Return the (X, Y) coordinate for the center point of the cell that contains the specified text.  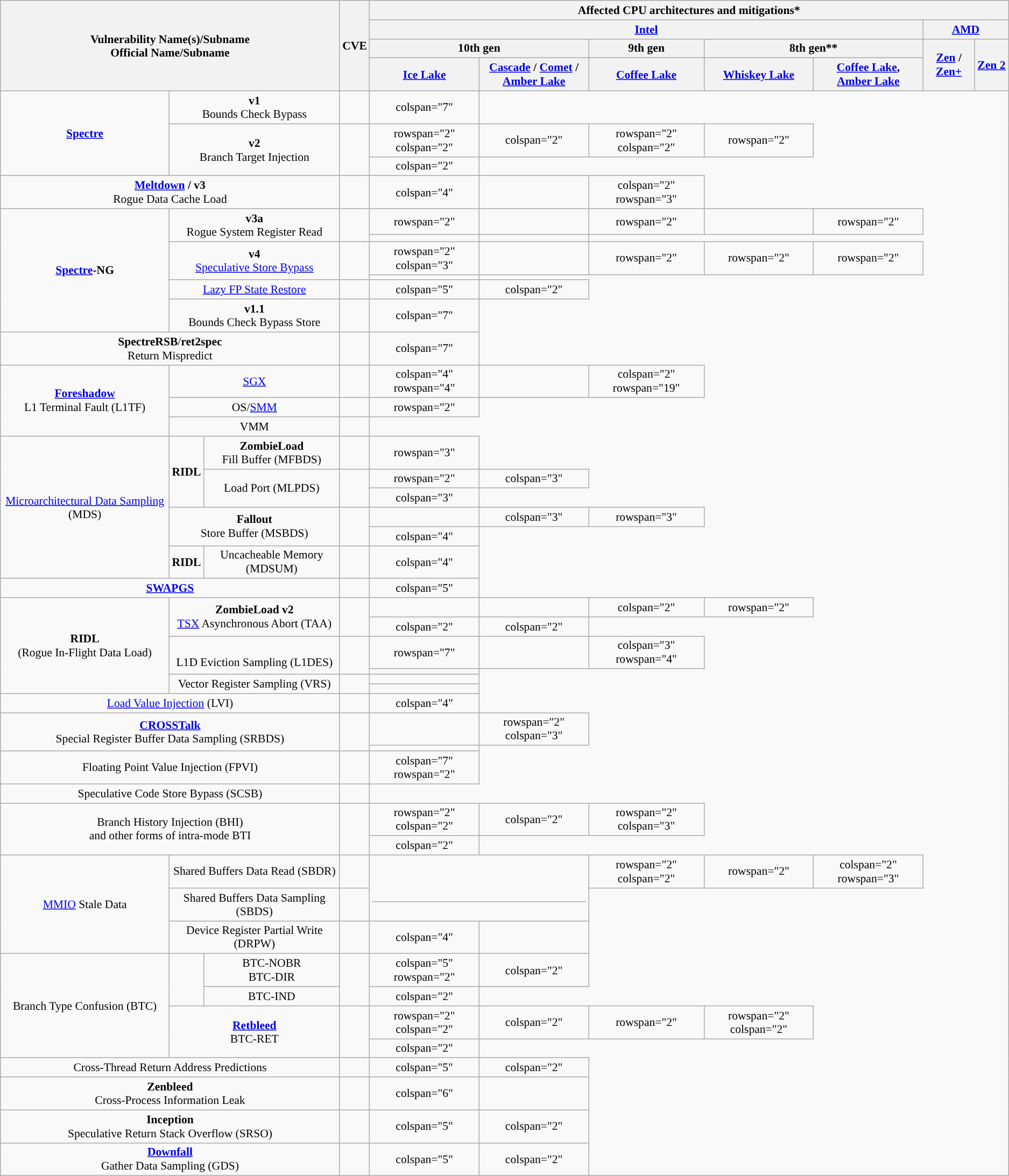
colspan="5" rowspan="2" (425, 970)
RIDL(Rogue In-Flight Data Load) (85, 646)
Zen / Zen+ (949, 65)
Load Port (MLPDS) (272, 488)
8th gen** (814, 48)
ZenbleedCross-Process Information Leak (170, 1093)
Cross-Thread Return Address Predictions (170, 1068)
ZombieLoadFill Buffer (MFBDS) (272, 453)
colspan="6" (425, 1093)
Whiskey Lake (759, 74)
Coffee Lake,Amber Lake (869, 74)
colspan="3" rowspan="4" (646, 652)
CVE (355, 46)
VMM (254, 427)
FalloutStore Buffer (MSBDS) (254, 526)
Vulnerability Name(s)/SubnameOfficial Name/Subname (170, 46)
Branch Type Confusion (BTC) (85, 1006)
Shared Buffers Data Sampling (SBDS) (254, 905)
OS/SMM (254, 408)
v1.1Bounds Check Bypass Store (254, 315)
InceptionSpeculative Return Stack Overflow (SRSO) (170, 1127)
Uncacheable Memory (MDSUM) (272, 562)
Spectre-NG (85, 270)
SWAPGS (170, 589)
10th gen (479, 48)
MMIO Stale Data (85, 905)
Lazy FP State Restore (254, 290)
Affected CPU architectures and mitigations* (689, 10)
Branch History Injection (BHI)and other forms of intra-mode BTI (170, 830)
Cascade / Comet /Amber Lake (534, 74)
AMD (965, 30)
Intel (646, 30)
colspan="4" rowspan="4" (425, 381)
v2Branch Target Injection (254, 150)
Shared Buffers Data Read (SBDR) (254, 872)
DownfallGather Data Sampling (GDS) (170, 1159)
Speculative Code Store Bypass (SCSB) (170, 794)
ForeshadowL1 Terminal Fault (L1TF) (85, 400)
BTC-IND (272, 996)
Coffee Lake (646, 74)
ZombieLoad v2TSX Asynchronous Abort (TAA) (254, 617)
SGX (254, 381)
L1D Eviction Sampling (L1DES) (254, 655)
Load Value Injection (LVI) (170, 703)
colspan="2" rowspan="19" (646, 381)
Spectre (85, 133)
Meltdown / v3Rogue Data Cache Load (170, 193)
Zen 2 (991, 65)
Vector Register Sampling (VRS) (254, 684)
Device Register Partial Write (DRPW) (254, 937)
CROSSTalkSpecial Register Buffer Data Sampling (SRBDS) (170, 732)
Floating Point Value Injection (FPVI) (170, 767)
SpectreRSB/ret2specReturn Mispredict (170, 349)
RetbleedBTC-RET (254, 1032)
9th gen (646, 48)
rowspan="7" (425, 652)
v1Bounds Check Bypass (254, 108)
Microarchitectural Data Sampling (MDS) (85, 508)
v4Speculative Store Bypass (254, 260)
BTC-NOBRBTC-DIR (272, 970)
v3aRogue System Register Read (254, 225)
colspan="7" rowspan="2" (425, 767)
Ice Lake (425, 74)
